Scan for the cell matching the given text and deliver its (x, y) coordinate at center. 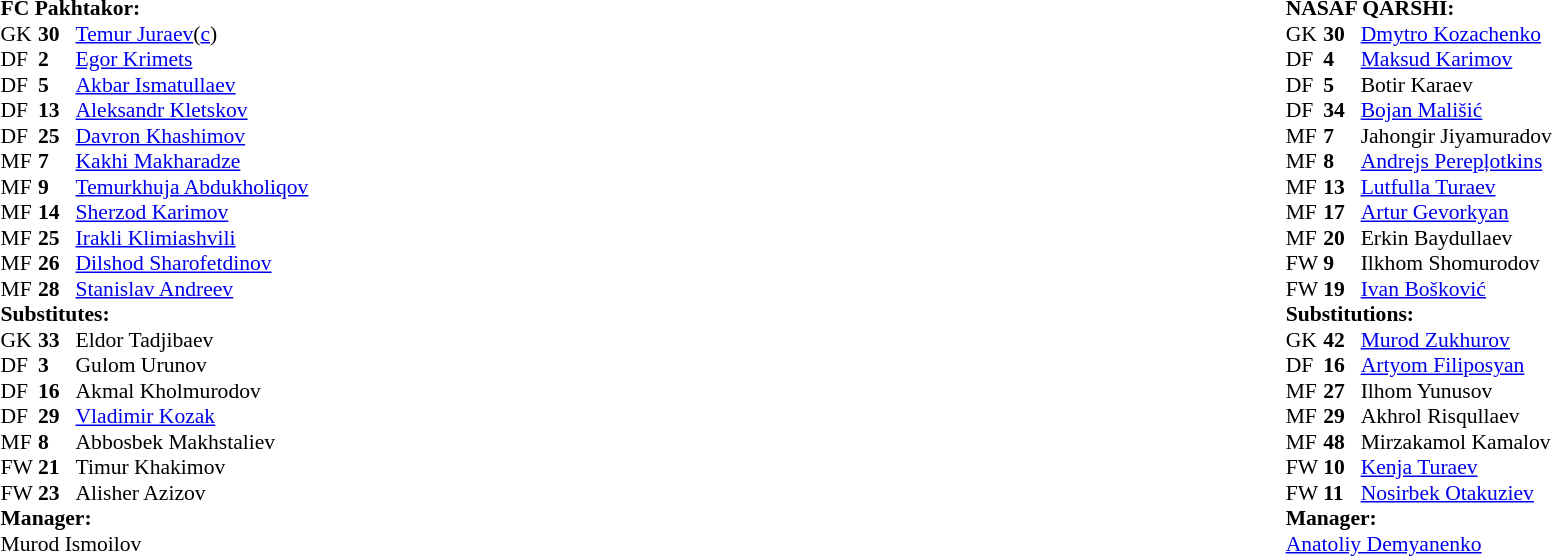
Jahongir Jiyamuradov (1456, 136)
Irakli Klimiashvili (192, 238)
23 (57, 493)
34 (1342, 111)
27 (1342, 391)
Ilhom Yunusov (1456, 391)
Egor Krimets (192, 59)
Nosirbek Otakuziev (1456, 493)
26 (57, 263)
Eldor Tadjibaev (192, 340)
Substitutions: (1419, 315)
4 (1342, 59)
10 (1342, 467)
Temur Juraev(c) (192, 34)
Ivan Bošković (1456, 289)
Lutfulla Turaev (1456, 187)
Kakhi Makharadze (192, 161)
28 (57, 289)
Kenja Turaev (1456, 467)
Dmytro Kozachenko (1456, 34)
Andrejs Perepļotkins (1456, 161)
Artyom Filiposyan (1456, 365)
11 (1342, 493)
Substitutes: (154, 315)
Dilshod Sharofetdinov (192, 263)
Bojan Mališić (1456, 111)
Vladimir Kozak (192, 417)
Aleksandr Kletskov (192, 111)
Akhrol Risqullaev (1456, 417)
42 (1342, 340)
Ilkhom Shomurodov (1456, 263)
2 (57, 59)
Akmal Kholmurodov (192, 391)
3 (57, 365)
14 (57, 213)
Mirzakamol Kamalov (1456, 442)
Timur Khakimov (192, 467)
Botir Karaev (1456, 85)
Sherzod Karimov (192, 213)
19 (1342, 289)
Davron Khashimov (192, 136)
Akbar Ismatullaev (192, 85)
Murod Zukhurov (1456, 340)
33 (57, 340)
48 (1342, 442)
17 (1342, 213)
20 (1342, 238)
Maksud Karimov (1456, 59)
Alisher Azizov (192, 493)
Stanislav Andreev (192, 289)
Erkin Baydullaev (1456, 238)
Temurkhuja Abdukholiqov (192, 187)
21 (57, 467)
Gulom Urunov (192, 365)
Artur Gevorkyan (1456, 213)
Abbosbek Makhstaliev (192, 442)
